Find where the given text appears and provide that cell's center as [x, y] coordinate. 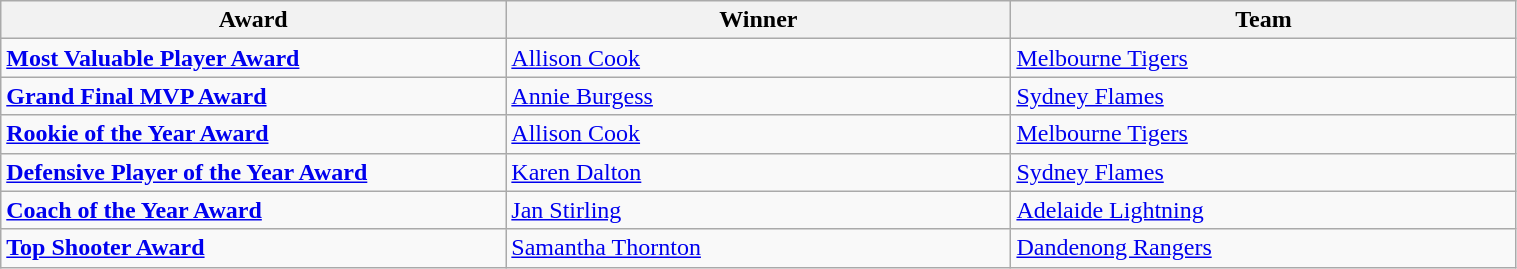
Annie Burgess [758, 96]
Adelaide Lightning [1264, 210]
Dandenong Rangers [1264, 248]
Winner [758, 20]
Award [254, 20]
Jan Stirling [758, 210]
Karen Dalton [758, 172]
Most Valuable Player Award [254, 58]
Samantha Thornton [758, 248]
Coach of the Year Award [254, 210]
Top Shooter Award [254, 248]
Team [1264, 20]
Defensive Player of the Year Award [254, 172]
Rookie of the Year Award [254, 134]
Grand Final MVP Award [254, 96]
